From the cell containing the given text, extract its center point as [X, Y] coordinate. 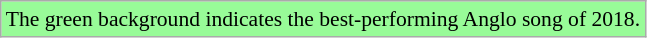
The green background indicates the best-performing Anglo song of 2018. [323, 19]
